Locate the cell with the specified text and output its (X, Y) center coordinate. 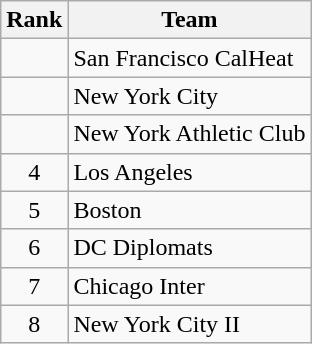
DC Diplomats (190, 248)
New York Athletic Club (190, 134)
4 (34, 172)
Team (190, 20)
Boston (190, 210)
Rank (34, 20)
6 (34, 248)
7 (34, 286)
Chicago Inter (190, 286)
San Francisco CalHeat (190, 58)
Los Angeles (190, 172)
8 (34, 324)
New York City II (190, 324)
5 (34, 210)
New York City (190, 96)
